Search for the cell housing the specified text and yield its [x, y] center coordinate. 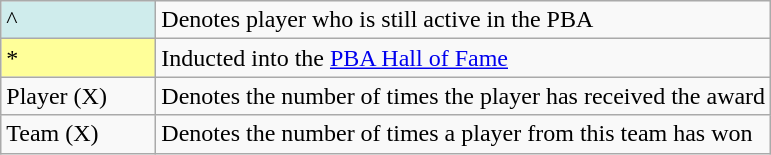
Denotes player who is still active in the PBA [464, 20]
Denotes the number of times the player has received the award [464, 96]
Player (X) [78, 96]
Denotes the number of times a player from this team has won [464, 134]
Team (X) [78, 134]
* [78, 58]
^ [78, 20]
Inducted into the PBA Hall of Fame [464, 58]
